Extract the [x, y] coordinate from the center of the cell holding the provided text.  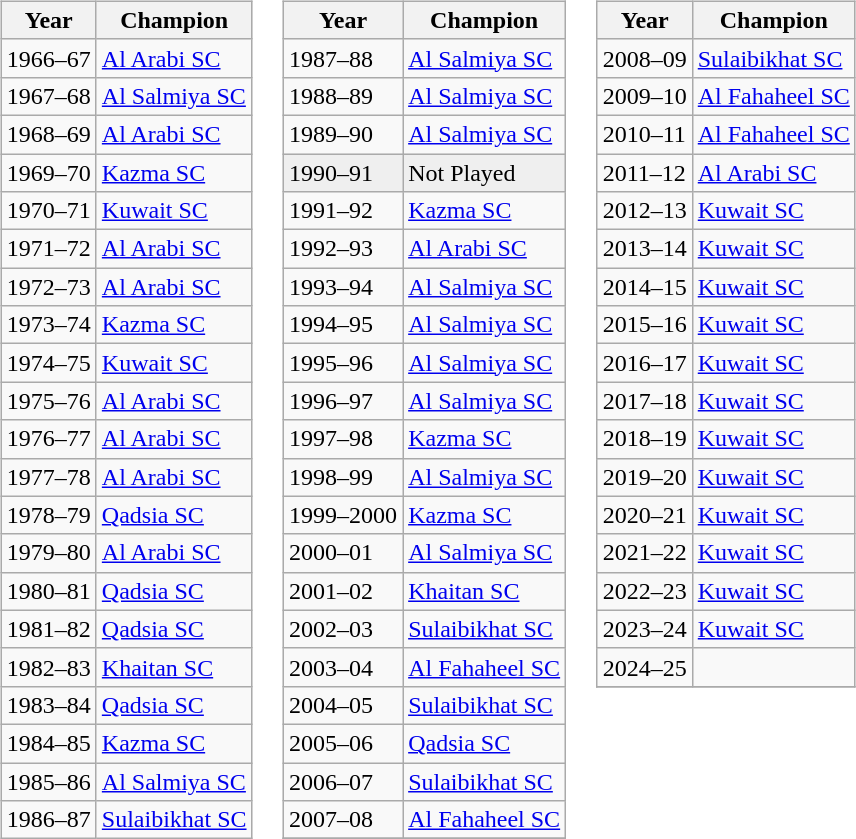
2007–08 [344, 820]
2011–12 [644, 173]
1976–77 [48, 439]
2013–14 [644, 249]
1968–69 [48, 134]
2005–06 [344, 743]
2024–25 [644, 667]
2008–09 [644, 58]
2006–07 [344, 781]
2019–20 [644, 477]
1985–86 [48, 781]
1973–74 [48, 325]
1996–97 [344, 401]
2017–18 [644, 401]
1979–80 [48, 553]
1966–67 [48, 58]
2014–15 [644, 287]
1990–91 [344, 173]
1993–94 [344, 287]
1970–71 [48, 211]
2021–22 [644, 553]
2022–23 [644, 591]
2016–17 [644, 363]
1982–83 [48, 667]
2010–11 [644, 134]
2003–04 [344, 667]
2002–03 [344, 629]
1969–70 [48, 173]
1998–99 [344, 477]
1967–68 [48, 96]
2018–19 [644, 439]
1980–81 [48, 591]
1997–98 [344, 439]
2009–10 [644, 96]
2020–21 [644, 515]
1974–75 [48, 363]
1984–85 [48, 743]
1989–90 [344, 134]
1977–78 [48, 477]
Not Played [484, 173]
2012–13 [644, 211]
1999–2000 [344, 515]
1981–82 [48, 629]
2023–24 [644, 629]
1983–84 [48, 705]
1978–79 [48, 515]
2001–02 [344, 591]
1987–88 [344, 58]
1995–96 [344, 363]
2004–05 [344, 705]
1971–72 [48, 249]
1988–89 [344, 96]
1994–95 [344, 325]
1975–76 [48, 401]
2015–16 [644, 325]
1986–87 [48, 820]
1992–93 [344, 249]
1972–73 [48, 287]
1991–92 [344, 211]
2000–01 [344, 553]
